Extract the [X, Y] coordinate from the center of the cell holding the provided text.  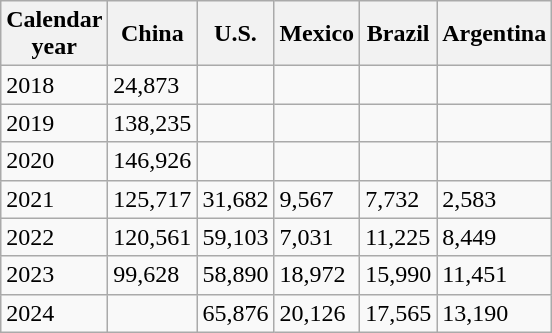
99,628 [152, 275]
125,717 [152, 199]
2018 [54, 85]
65,876 [236, 313]
9,567 [317, 199]
59,103 [236, 237]
20,126 [317, 313]
2021 [54, 199]
11,451 [494, 275]
15,990 [398, 275]
7,732 [398, 199]
2022 [54, 237]
China [152, 34]
146,926 [152, 161]
2020 [54, 161]
Argentina [494, 34]
2019 [54, 123]
2023 [54, 275]
58,890 [236, 275]
8,449 [494, 237]
120,561 [152, 237]
2024 [54, 313]
Calendaryear [54, 34]
U.S. [236, 34]
13,190 [494, 313]
18,972 [317, 275]
138,235 [152, 123]
Brazil [398, 34]
17,565 [398, 313]
31,682 [236, 199]
11,225 [398, 237]
24,873 [152, 85]
2,583 [494, 199]
Mexico [317, 34]
7,031 [317, 237]
